Return the (X, Y) coordinate for the center point of the cell that contains the specified text.  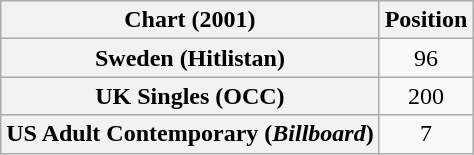
Sweden (Hitlistan) (190, 58)
200 (426, 96)
Chart (2001) (190, 20)
7 (426, 134)
96 (426, 58)
Position (426, 20)
US Adult Contemporary (Billboard) (190, 134)
UK Singles (OCC) (190, 96)
